Provide the [X, Y] coordinate of the cell's center where the given text is located.  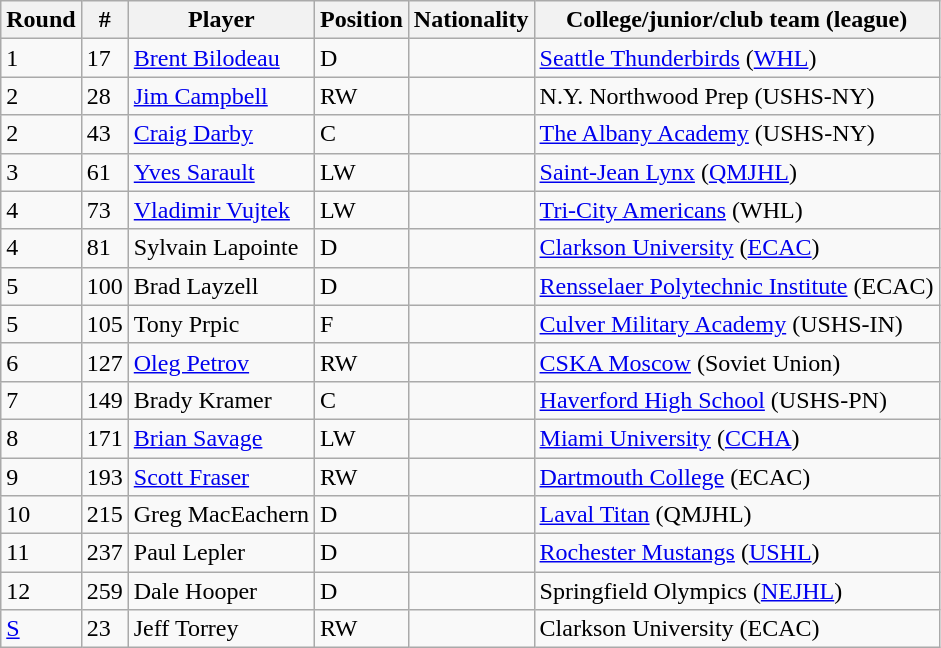
Vladimir Vujtek [221, 210]
Seattle Thunderbirds (WHL) [736, 58]
Scott Fraser [221, 477]
28 [104, 96]
Brady Kramer [221, 400]
17 [104, 58]
193 [104, 477]
College/junior/club team (league) [736, 20]
171 [104, 438]
259 [104, 591]
Position [362, 20]
Round [41, 20]
10 [41, 515]
Jeff Torrey [221, 629]
23 [104, 629]
Dale Hooper [221, 591]
Craig Darby [221, 134]
Brent Bilodeau [221, 58]
Player [221, 20]
105 [104, 324]
Brian Savage [221, 438]
8 [41, 438]
Dartmouth College (ECAC) [736, 477]
Rensselaer Polytechnic Institute (ECAC) [736, 286]
Rochester Mustangs (USHL) [736, 553]
F [362, 324]
11 [41, 553]
127 [104, 362]
Tri-City Americans (WHL) [736, 210]
Greg MacEachern [221, 515]
Jim Campbell [221, 96]
Springfield Olympics (NEJHL) [736, 591]
81 [104, 248]
9 [41, 477]
S [41, 629]
61 [104, 172]
Oleg Petrov [221, 362]
Haverford High School (USHS-PN) [736, 400]
1 [41, 58]
43 [104, 134]
3 [41, 172]
Nationality [471, 20]
73 [104, 210]
237 [104, 553]
Miami University (CCHA) [736, 438]
Yves Sarault [221, 172]
N.Y. Northwood Prep (USHS-NY) [736, 96]
12 [41, 591]
Paul Lepler [221, 553]
Tony Prpic [221, 324]
6 [41, 362]
CSKA Moscow (Soviet Union) [736, 362]
Saint-Jean Lynx (QMJHL) [736, 172]
149 [104, 400]
100 [104, 286]
# [104, 20]
Culver Military Academy (USHS-IN) [736, 324]
Brad Layzell [221, 286]
The Albany Academy (USHS-NY) [736, 134]
7 [41, 400]
Sylvain Lapointe [221, 248]
215 [104, 515]
Laval Titan (QMJHL) [736, 515]
